Return the [X, Y] coordinate for the center point of the cell that contains the specified text.  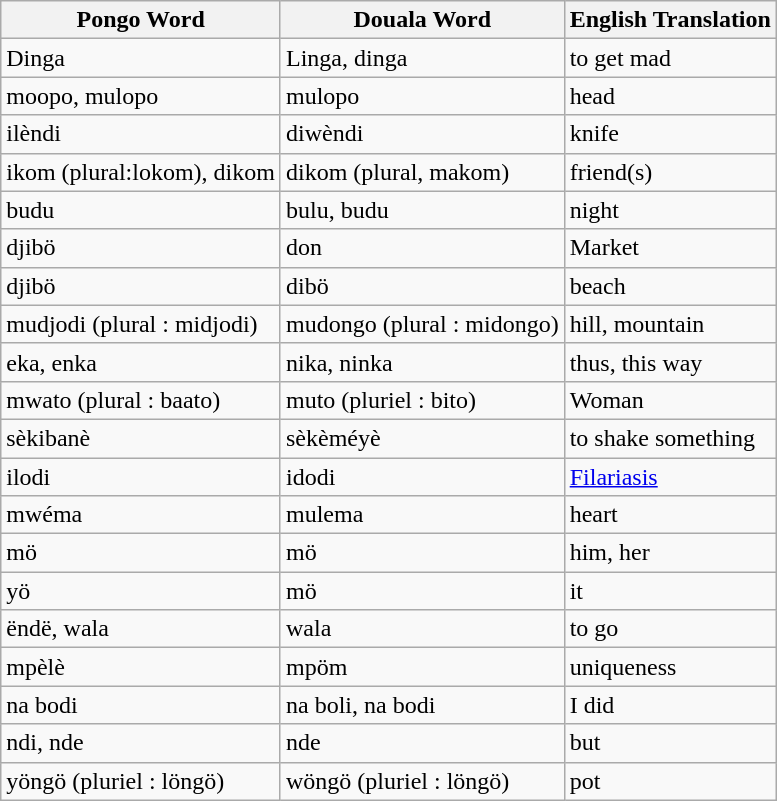
ilèndi [141, 134]
night [670, 210]
Market [670, 248]
Douala Word [422, 20]
thus, this way [670, 362]
na bodi [141, 705]
to shake something [670, 438]
to get mad [670, 58]
ndi, nde [141, 743]
heart [670, 515]
yöngö (pluriel : löngö) [141, 781]
idodi [422, 477]
him, her [670, 553]
Linga, dinga [422, 58]
moopo, mulopo [141, 96]
English Translation [670, 20]
sèkèméyè [422, 438]
nika, ninka [422, 362]
mudjodi (plural : midjodi) [141, 324]
muto (pluriel : bito) [422, 400]
bulu, budu [422, 210]
Woman [670, 400]
ilodi [141, 477]
diwèndi [422, 134]
wöngö (pluriel : löngö) [422, 781]
it [670, 591]
beach [670, 286]
uniqueness [670, 667]
sèkibanè [141, 438]
Pongo Word [141, 20]
pot [670, 781]
Dinga [141, 58]
mulopo [422, 96]
eka, enka [141, 362]
wala [422, 629]
mudongo (plural : midongo) [422, 324]
dibö [422, 286]
nde [422, 743]
na boli, na bodi [422, 705]
knife [670, 134]
don [422, 248]
ikom (plural:lokom), dikom [141, 172]
mpöm [422, 667]
friend(s) [670, 172]
head [670, 96]
mulema [422, 515]
mpèlè [141, 667]
I did [670, 705]
mwéma [141, 515]
budu [141, 210]
hill, mountain [670, 324]
to go [670, 629]
Filariasis [670, 477]
mwato (plural : baato) [141, 400]
ëndë, wala [141, 629]
but [670, 743]
dikom (plural, makom) [422, 172]
yö [141, 591]
